Capture the cell that displays the provided text and extract its [x, y] central coordinate. 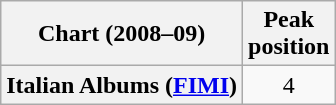
Peakposition [289, 34]
4 [289, 85]
Italian Albums (FIMI) [122, 85]
Chart (2008–09) [122, 34]
